Provide the [X, Y] coordinate of the cell's center where the given text is located.  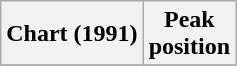
Peakposition [189, 34]
Chart (1991) [72, 34]
